Return the [x, y] coordinate for the center point of the cell that contains the specified text.  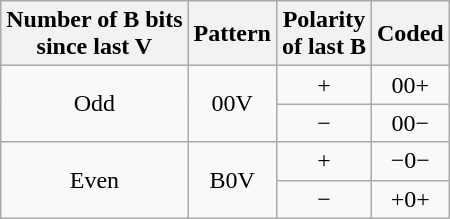
00+ [410, 85]
Even [94, 180]
Odd [94, 104]
Pattern [232, 34]
Number of B bitssince last V [94, 34]
Polarityof last B [324, 34]
00V [232, 104]
00− [410, 123]
+0+ [410, 199]
−0− [410, 161]
B0V [232, 180]
Coded [410, 34]
